Identify which cell holds the provided text, then report its (x, y) central coordinate. 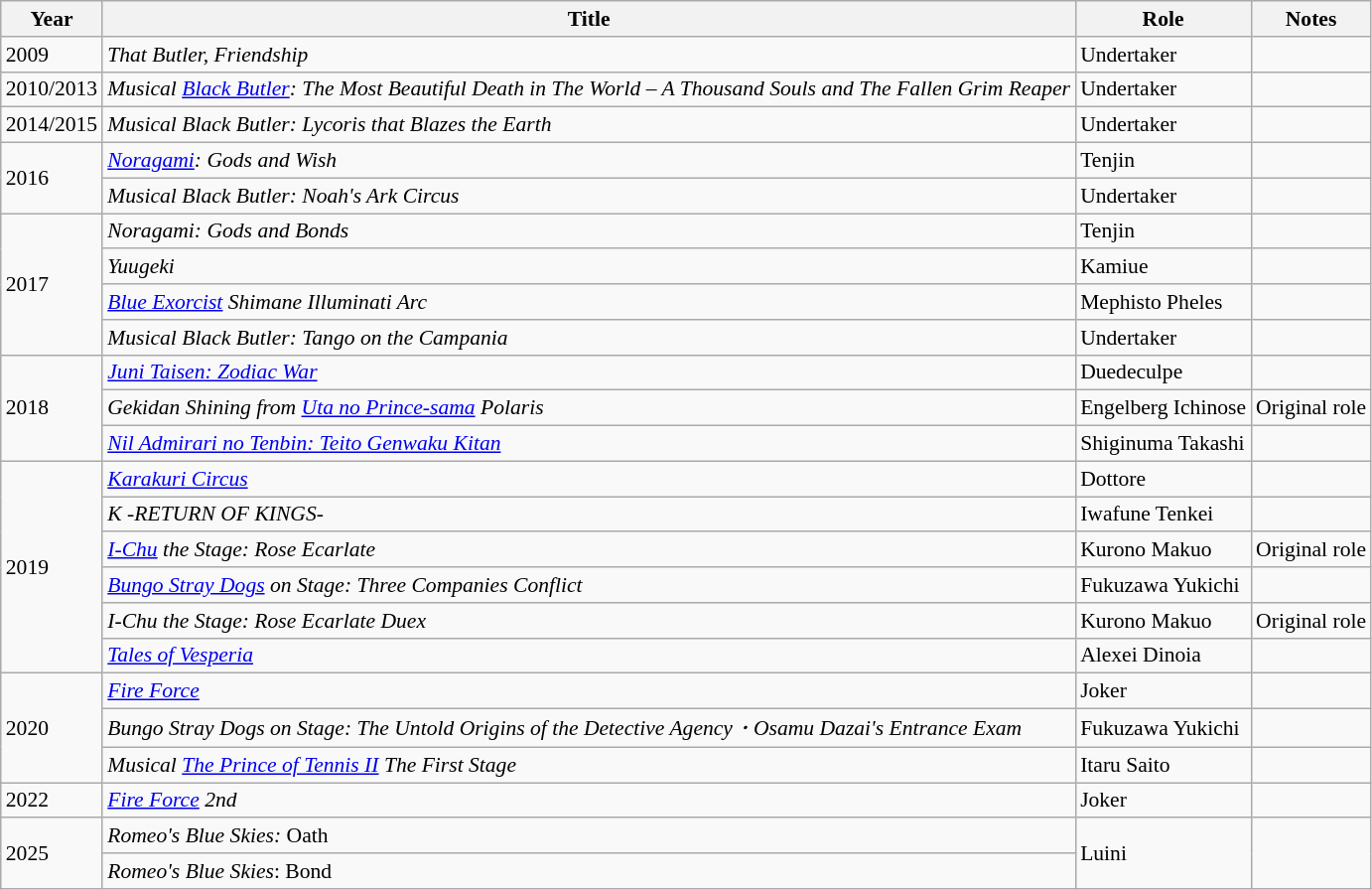
2017 (52, 284)
Musical Black Butler: Tango on the Campania (589, 338)
Shiginuma Takashi (1164, 444)
Kamiue (1164, 267)
Itaru Saito (1164, 765)
Fire Force (589, 691)
2019 (52, 567)
Luini (1164, 854)
Noragami: Gods and Wish (589, 161)
Tales of Vesperia (589, 656)
Romeo's Blue Skies: Bond (589, 871)
Mephisto Pheles (1164, 302)
Year (52, 19)
Title (589, 19)
Yuugeki (589, 267)
2020 (52, 728)
Romeo's Blue Skies: Oath (589, 836)
2014/2015 (52, 125)
Karakuri Circus (589, 479)
2022 (52, 801)
Engelberg Ichinose (1164, 408)
I-Chu the Stage: Rose Ecarlate Duex (589, 621)
Alexei Dinoia (1164, 656)
2016 (52, 179)
Noragami: Gods and Bonds (589, 231)
Notes (1310, 19)
Dottore (1164, 479)
Musical Black Butler: Noah's Ark Circus (589, 196)
2010/2013 (52, 89)
Musical The Prince of Tennis II The First Stage (589, 765)
Duedeculpe (1164, 372)
Bungo Stray Dogs on Stage: The Untold Origins of the Detective Agency・Osamu Dazai's Entrance Exam (589, 729)
Blue Exorcist Shimane Illuminati Arc (589, 302)
Musical Black Butler: The Most Beautiful Death in The World – A Thousand Souls and The Fallen Grim Reaper (589, 89)
K -RETURN OF KINGS- (589, 515)
Fire Force 2nd (589, 801)
Juni Taisen: Zodiac War (589, 372)
I-Chu the Stage: Rose Ecarlate (589, 550)
Nil Admirari no Tenbin: Teito Genwaku Kitan (589, 444)
2018 (52, 407)
That Butler, Friendship (589, 55)
Musical Black Butler: Lycoris that Blazes the Earth (589, 125)
2009 (52, 55)
2025 (52, 854)
Bungo Stray Dogs on Stage: Three Companies Conflict (589, 585)
Role (1164, 19)
Iwafune Tenkei (1164, 515)
Gekidan Shining from Uta no Prince-sama Polaris (589, 408)
